Return (X, Y) of the center of cell containing provided text 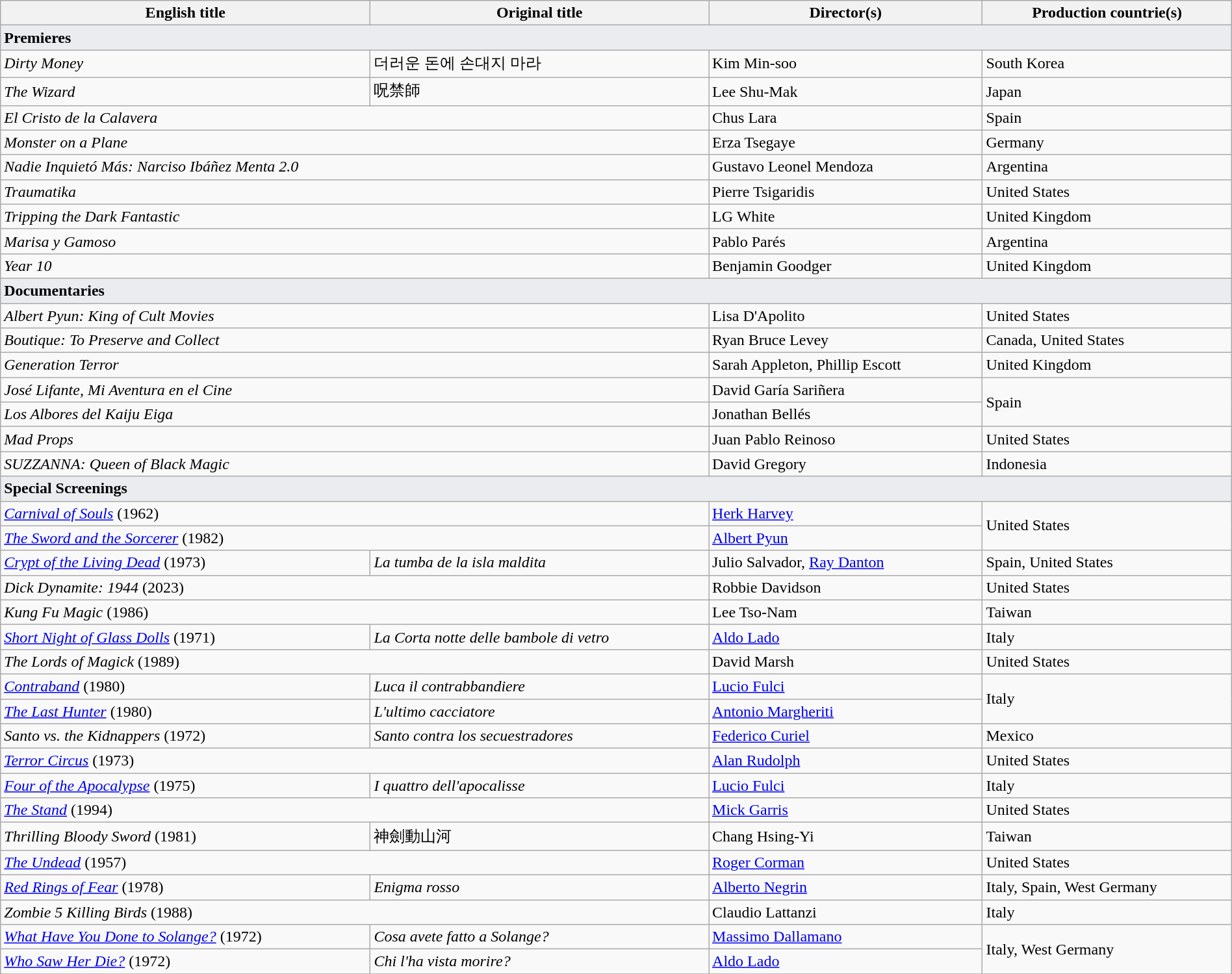
Los Albores del Kaiju Eiga (355, 415)
Carnival of Souls (1962) (355, 513)
Mick Garris (846, 810)
Contraband (1980) (186, 686)
Italy, West Germany (1107, 949)
Dirty Money (186, 64)
Kim Min-soo (846, 64)
El Cristo de la Calavera (355, 118)
Who Saw Her Die? (1972) (186, 962)
呪禁師 (539, 91)
Indonesia (1107, 464)
Monster on a Plane (355, 142)
Nadie Inquietó Más: Narciso Ibáñez Menta 2.0 (355, 167)
Federico Curiel (846, 736)
Mad Props (355, 439)
The Sword and the Sorcerer (1982) (355, 538)
Chang Hsing-Yi (846, 837)
Benjamin Goodger (846, 266)
La Corta notte delle bambole di vetro (539, 637)
Dick Dynamite: 1944 (2023) (355, 587)
Erza Tsegaye (846, 142)
Marisa y Gamoso (355, 241)
Antonio Margheriti (846, 711)
Claudio Lattanzi (846, 912)
Zombie 5 Killing Birds (1988) (355, 912)
L'ultimo cacciatore (539, 711)
What Have You Done to Solange? (1972) (186, 937)
I quattro dell'apocalisse (539, 786)
José Lifante, Mi Aventura en el Cine (355, 390)
Roger Corman (846, 862)
Tripping the Dark Fantastic (355, 216)
Julio Salvador, Ray Danton (846, 563)
English title (186, 13)
Sarah Appleton, Phillip Escott (846, 365)
Albert Pyun (846, 538)
Albert Pyun: King of Cult Movies (355, 315)
David Marsh (846, 661)
Premieres (616, 38)
Luca il contrabbandiere (539, 686)
David Gregory (846, 464)
Pierre Tsigaridis (846, 192)
Original title (539, 13)
Santo contra los secuestradores (539, 736)
The Lords of Magick (1989) (355, 661)
Documentaries (616, 290)
Boutique: To Preserve and Collect (355, 340)
Italy, Spain, West Germany (1107, 887)
South Korea (1107, 64)
Herk Harvey (846, 513)
Year 10 (355, 266)
Robbie Davidson (846, 587)
Massimo Dallamano (846, 937)
Germany (1107, 142)
Terror Circus (1973) (355, 761)
Production countrie(s) (1107, 13)
Gustavo Leonel Mendoza (846, 167)
Alberto Negrin (846, 887)
Traumatika (355, 192)
Juan Pablo Reinoso (846, 439)
The Stand (1994) (355, 810)
Pablo Parés (846, 241)
Lee Shu-Mak (846, 91)
Thrilling Bloody Sword (1981) (186, 837)
Special Screenings (616, 489)
Chi l'ha vista morire? (539, 962)
Director(s) (846, 13)
Santo vs. the Kidnappers (1972) (186, 736)
Canada, United States (1107, 340)
Jonathan Bellés (846, 415)
Crypt of the Living Dead (1973) (186, 563)
SUZZANNA: Queen of Black Magic (355, 464)
Spain, United States (1107, 563)
Red Rings of Fear (1978) (186, 887)
Kung Fu Magic (1986) (355, 612)
Four of the Apocalypse (1975) (186, 786)
La tumba de la isla maldita (539, 563)
Lisa D'Apolito (846, 315)
Japan (1107, 91)
神劍動山河 (539, 837)
Alan Rudolph (846, 761)
The Wizard (186, 91)
Ryan Bruce Levey (846, 340)
Generation Terror (355, 365)
Cosa avete fatto a Solange? (539, 937)
The Last Hunter (1980) (186, 711)
Chus Lara (846, 118)
Enigma rosso (539, 887)
Mexico (1107, 736)
Lee Tso-Nam (846, 612)
The Undead (1957) (355, 862)
LG White (846, 216)
David Garía Sariñera (846, 390)
Short Night of Glass Dolls (1971) (186, 637)
더러운 돈에 손대지 마라 (539, 64)
